From the cell containing the given text, extract its center point as (x, y) coordinate. 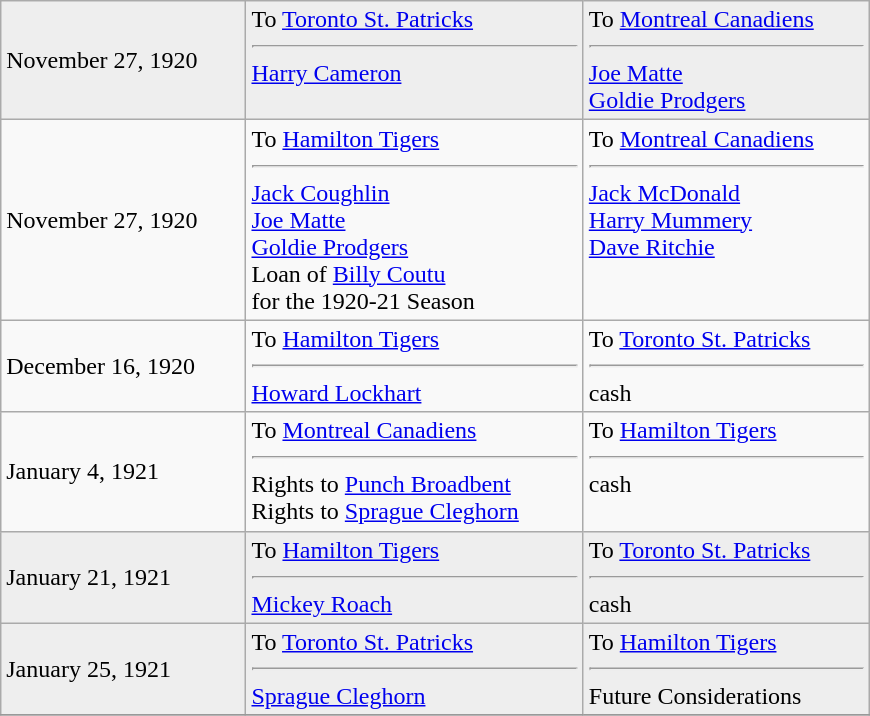
January 25, 1921 (124, 669)
To Toronto St. Patricks cash (726, 577)
To Hamilton TigersMickey Roach (414, 577)
To Montreal Canadiens Jack McDonaldHarry MummeryDave Ritchie (726, 220)
To Montreal Canadiens Joe MatteGoldie Prodgers (726, 60)
To Hamilton TigersJack CoughlinJoe MatteGoldie ProdgersLoan of Billy Coutufor the 1920-21 Season (414, 220)
To Toronto St. Patrickscash (726, 366)
To Hamilton Tigers cash (726, 472)
January 4, 1921 (124, 472)
To Hamilton TigersHoward Lockhart (414, 366)
To Montreal CanadiensRights to Punch BroadbentRights to Sprague Cleghorn (414, 472)
To Hamilton Tigers Future Considerations (726, 669)
To Toronto St. PatricksSprague Cleghorn (414, 669)
December 16, 1920 (124, 366)
January 21, 1921 (124, 577)
To Toronto St. PatricksHarry Cameron (414, 60)
